Search for the cell housing the specified text and yield its [x, y] center coordinate. 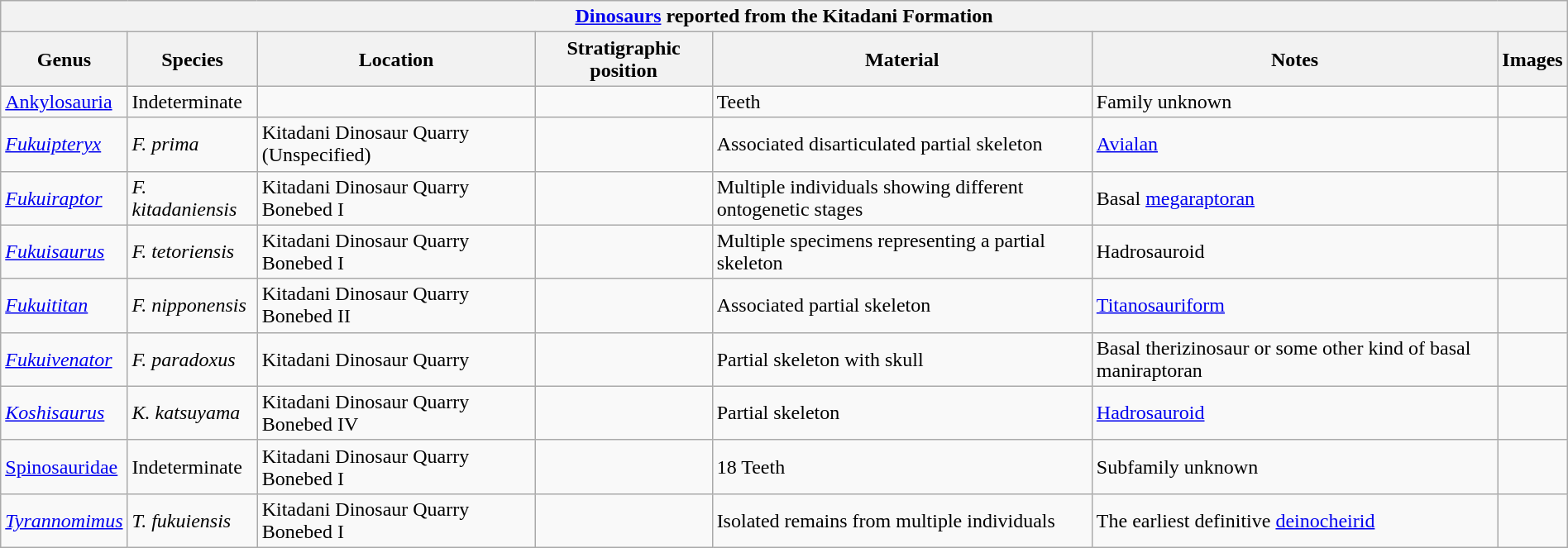
Kitadani Dinosaur Quarry [396, 359]
Multiple individuals showing different ontogenetic stages [901, 198]
F. prima [192, 144]
Associated partial skeleton [901, 306]
Spinosauridae [65, 466]
T. fukuiensis [192, 521]
Stratigraphic position [624, 60]
Kitadani Dinosaur Quarry Bonebed IV [396, 413]
Isolated remains from multiple individuals [901, 521]
Tyrannomimus [65, 521]
Fukuisaurus [65, 251]
Location [396, 60]
Fukuititan [65, 306]
Family unknown [1294, 102]
F. nipponensis [192, 306]
Images [1532, 60]
Partial skeleton [901, 413]
Partial skeleton with skull [901, 359]
Notes [1294, 60]
Avialan [1294, 144]
F. tetoriensis [192, 251]
Species [192, 60]
K. katsuyama [192, 413]
Fukuivenator [65, 359]
Teeth [901, 102]
Kitadani Dinosaur Quarry Bonebed II [396, 306]
Material [901, 60]
Basal therizinosaur or some other kind of basal maniraptoran [1294, 359]
Basal megaraptoran [1294, 198]
Associated disarticulated partial skeleton [901, 144]
18 Teeth [901, 466]
Kitadani Dinosaur Quarry (Unspecified) [396, 144]
F. paradoxus [192, 359]
Subfamily unknown [1294, 466]
Multiple specimens representing a partial skeleton [901, 251]
Titanosauriform [1294, 306]
Genus [65, 60]
Fukuiraptor [65, 198]
Koshisaurus [65, 413]
Fukuipteryx [65, 144]
Ankylosauria [65, 102]
The earliest definitive deinocheirid [1294, 521]
Dinosaurs reported from the Kitadani Formation [784, 17]
F. kitadaniensis [192, 198]
